Return the [X, Y] coordinate for the center point of the cell that contains the specified text.  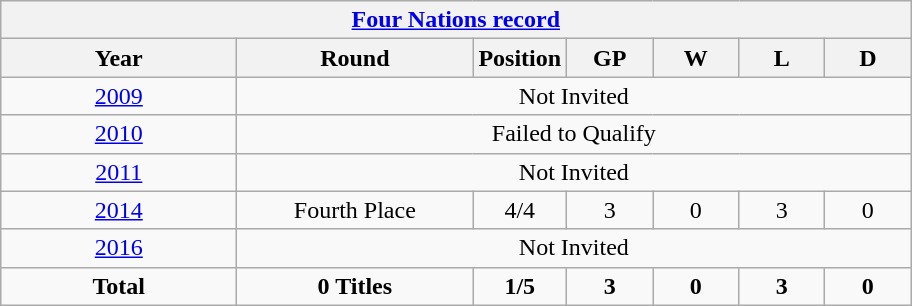
4/4 [520, 210]
GP [610, 58]
2009 [119, 96]
Round [355, 58]
W [696, 58]
Four Nations record [456, 20]
D [868, 58]
Failed to Qualify [574, 134]
2016 [119, 248]
2011 [119, 172]
2014 [119, 210]
1/5 [520, 286]
Position [520, 58]
Total [119, 286]
0 Titles [355, 286]
L [782, 58]
Year [119, 58]
Fourth Place [355, 210]
2010 [119, 134]
